Output the (X, Y) coordinate of the center of the cell containing the given text.  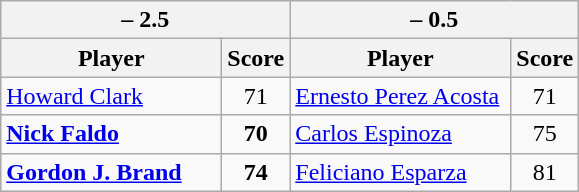
Feliciano Esparza (400, 172)
70 (256, 134)
Carlos Espinoza (400, 134)
74 (256, 172)
81 (545, 172)
– 2.5 (146, 20)
– 0.5 (434, 20)
75 (545, 134)
Ernesto Perez Acosta (400, 96)
Nick Faldo (112, 134)
Howard Clark (112, 96)
Gordon J. Brand (112, 172)
